Provide the [x, y] coordinate of the cell's center where the given text is located.  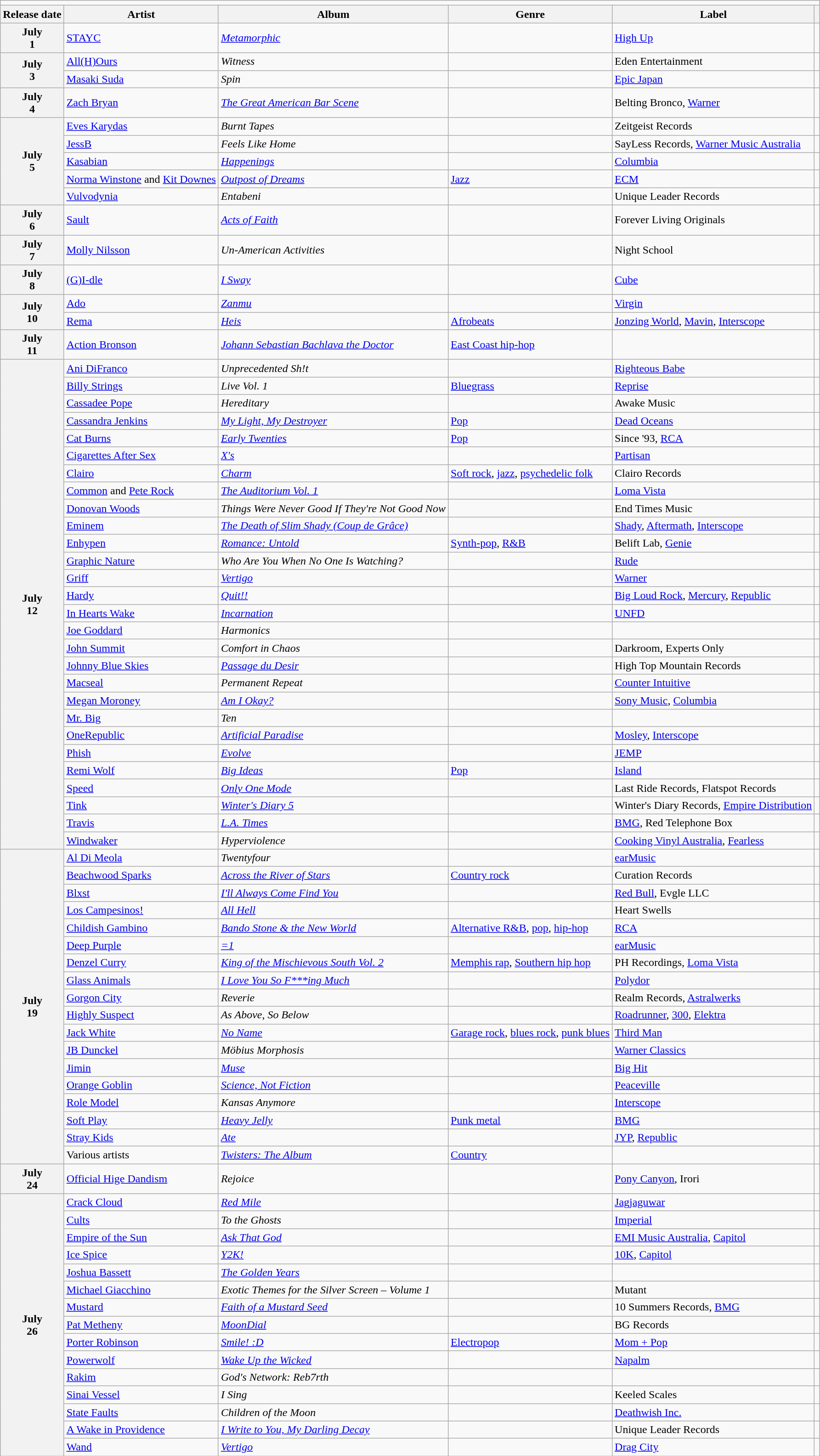
July7 [32, 250]
Witness [333, 62]
Exotic Themes for the Silver Screen – Volume 1 [333, 1290]
Action Bronson [141, 344]
Artist [141, 14]
Spin [333, 79]
Realm Records, Astralwerks [713, 998]
Live Vol. 1 [333, 386]
Release date [32, 14]
Bluegrass [530, 386]
The Death of Slim Shady (Coup de Grâce) [333, 525]
Partisan [713, 456]
Early Twenties [333, 438]
Pat Metheny [141, 1325]
End Times Music [713, 508]
Faith of a Mustard Seed [333, 1307]
Happenings [333, 161]
Dead Oceans [713, 421]
July1 [32, 38]
Hyperviolence [333, 840]
X's [333, 456]
Mr. Big [141, 718]
Beachwood Sparks [141, 875]
High Up [713, 38]
Country [530, 1155]
Stray Kids [141, 1138]
Polydor [713, 980]
Bando Stone & the New World [333, 928]
Wake Up the Wicked [333, 1360]
Belting Bronco, Warner [713, 103]
EMI Music Australia, Capitol [713, 1237]
Orange Goblin [141, 1085]
Only One Mode [333, 788]
Forever Living Originals [713, 220]
July11 [32, 344]
Entabeni [333, 196]
BMG, Red Telephone Box [713, 823]
Electropop [530, 1342]
Jack White [141, 1033]
State Faults [141, 1412]
Unprecedented Sh!t [333, 368]
July4 [32, 103]
Cooking Vinyl Australia, Fearless [713, 840]
Artificial Paradise [333, 735]
Megan Moroney [141, 700]
All(H)Ours [141, 62]
Los Campesinos! [141, 910]
I'll Always Come Find You [333, 893]
Norma Winstone and Kit Downes [141, 179]
Ado [141, 304]
Un-American Activities [333, 250]
Memphis rap, Southern hip hop [530, 963]
A Wake in Providence [141, 1430]
10 Summers Records, BMG [713, 1307]
Harmonics [333, 631]
Roadrunner, 300, Elektra [713, 1015]
Genre [530, 14]
Highly Suspect [141, 1015]
Rejoice [333, 1179]
JB Dunckel [141, 1050]
Donovan Woods [141, 508]
Peaceville [713, 1085]
Childish Gambino [141, 928]
ECM [713, 179]
Sony Music, Columbia [713, 700]
Deathwish Inc. [713, 1412]
MoonDial [333, 1325]
Columbia [713, 161]
Am I Okay? [333, 700]
Children of the Moon [333, 1412]
Rude [713, 561]
Ani DiFranco [141, 368]
Glass Animals [141, 980]
July26 [32, 1325]
Hereditary [333, 403]
As Above, So Below [333, 1015]
Wand [141, 1447]
The Golden Years [333, 1272]
Molly Nilsson [141, 250]
My Light, My Destroyer [333, 421]
No Name [333, 1033]
Macseal [141, 683]
Powerwolf [141, 1360]
Winter's Diary 5 [333, 805]
July19 [32, 1007]
July3 [32, 70]
Evolve [333, 753]
Windwaker [141, 840]
Speed [141, 788]
John Summit [141, 648]
I Write to You, My Darling Decay [333, 1430]
Michael Giacchino [141, 1290]
Loma Vista [713, 491]
Al Di Meola [141, 858]
Soft Play [141, 1120]
Clairo Records [713, 473]
I Love You So F***ing Much [333, 980]
Metamorphic [333, 38]
Vulvodynia [141, 196]
STAYC [141, 38]
July12 [32, 604]
Zach Bryan [141, 103]
Common and Pete Rock [141, 491]
Keeled Scales [713, 1394]
Big Ideas [333, 770]
Label [713, 14]
Jagjaguwar [713, 1202]
Belift Lab, Genie [713, 543]
Y2K! [333, 1255]
Napalm [713, 1360]
Country rock [530, 875]
Feels Like Home [333, 144]
Denzel Curry [141, 963]
Sault [141, 220]
Third Man [713, 1033]
Role Model [141, 1102]
Awake Music [713, 403]
Permanent Repeat [333, 683]
Mom + Pop [713, 1342]
Interscope [713, 1102]
Reprise [713, 386]
Synth-pop, R&B [530, 543]
Punk metal [530, 1120]
Zanmu [333, 304]
L.A. Times [333, 823]
Album [333, 14]
Ask That God [333, 1237]
Afrobeats [530, 321]
Island [713, 770]
I Sing [333, 1394]
Science, Not Fiction [333, 1085]
The Auditorium Vol. 1 [333, 491]
Cassandra Jenkins [141, 421]
JYP, Republic [713, 1138]
Who Are You When No One Is Watching? [333, 561]
Warner [713, 578]
Graphic Nature [141, 561]
Heavy Jelly [333, 1120]
Jazz [530, 179]
Acts of Faith [333, 220]
Pony Canyon, Irori [713, 1179]
Joe Goddard [141, 631]
Enhypen [141, 543]
Clairo [141, 473]
Righteous Babe [713, 368]
Smile! :D [333, 1342]
Mustard [141, 1307]
Cat Burns [141, 438]
Soft rock, jazz, psychedelic folk [530, 473]
Porter Robinson [141, 1342]
Drag City [713, 1447]
All Hell [333, 910]
Zeitgeist Records [713, 126]
Empire of the Sun [141, 1237]
The Great American Bar Scene [333, 103]
Rakim [141, 1377]
Ate [333, 1138]
=1 [333, 945]
Heart Swells [713, 910]
Epic Japan [713, 79]
Sinai Vessel [141, 1394]
Winter's Diary Records, Empire Distribution [713, 805]
High Top Mountain Records [713, 666]
RCA [713, 928]
King of the Mischievous South Vol. 2 [333, 963]
Red Bull, Evgle LLC [713, 893]
Eden Entertainment [713, 62]
Mutant [713, 1290]
Gorgon City [141, 998]
Cassadee Pope [141, 403]
Official Hige Dandism [141, 1179]
Remi Wolf [141, 770]
Rema [141, 321]
Romance: Untold [333, 543]
Quit!! [333, 596]
East Coast hip-hop [530, 344]
Ten [333, 718]
Garage rock, blues rock, punk blues [530, 1033]
Heis [333, 321]
In Hearts Wake [141, 613]
Johnny Blue Skies [141, 666]
10K, Capitol [713, 1255]
Red Mile [333, 1202]
Warner Classics [713, 1050]
Since '93, RCA [713, 438]
PH Recordings, Loma Vista [713, 963]
Crack Cloud [141, 1202]
BMG [713, 1120]
July6 [32, 220]
July5 [32, 161]
Blxst [141, 893]
Virgin [713, 304]
Shady, Aftermath, Interscope [713, 525]
Various artists [141, 1155]
Incarnation [333, 613]
UNFD [713, 613]
Alternative R&B, pop, hip-hop [530, 928]
Eves Karydas [141, 126]
Big Loud Rock, Mercury, Republic [713, 596]
SayLess Records, Warner Music Australia [713, 144]
Griff [141, 578]
Eminem [141, 525]
Johann Sebastian Bachlava the Doctor [333, 344]
Cults [141, 1220]
Kansas Anymore [333, 1102]
Outpost of Dreams [333, 179]
God's Network: Reb7rth [333, 1377]
BG Records [713, 1325]
Twentyfour [333, 858]
JEMP [713, 753]
Travis [141, 823]
July10 [32, 312]
Burnt Tapes [333, 126]
Möbius Morphosis [333, 1050]
Big Hit [713, 1067]
I Sway [333, 280]
Muse [333, 1067]
JessB [141, 144]
July8 [32, 280]
Tink [141, 805]
Curation Records [713, 875]
July24 [32, 1179]
Masaki Suda [141, 79]
Things Were Never Good If They're Not Good Now [333, 508]
Passage du Desir [333, 666]
Jonzing World, Mavin, Interscope [713, 321]
Night School [713, 250]
Deep Purple [141, 945]
Ice Spice [141, 1255]
Across the River of Stars [333, 875]
Twisters: The Album [333, 1155]
Reverie [333, 998]
OneRepublic [141, 735]
Imperial [713, 1220]
Cube [713, 280]
Kasabian [141, 161]
Phish [141, 753]
Comfort in Chaos [333, 648]
Billy Strings [141, 386]
(G)I-dle [141, 280]
Charm [333, 473]
Darkroom, Experts Only [713, 648]
Joshua Bassett [141, 1272]
Counter Intuitive [713, 683]
Last Ride Records, Flatspot Records [713, 788]
Cigarettes After Sex [141, 456]
Mosley, Interscope [713, 735]
To the Ghosts [333, 1220]
Hardy [141, 596]
Jimin [141, 1067]
